Return the (X, Y) coordinate for the center point of the cell that contains the specified text.  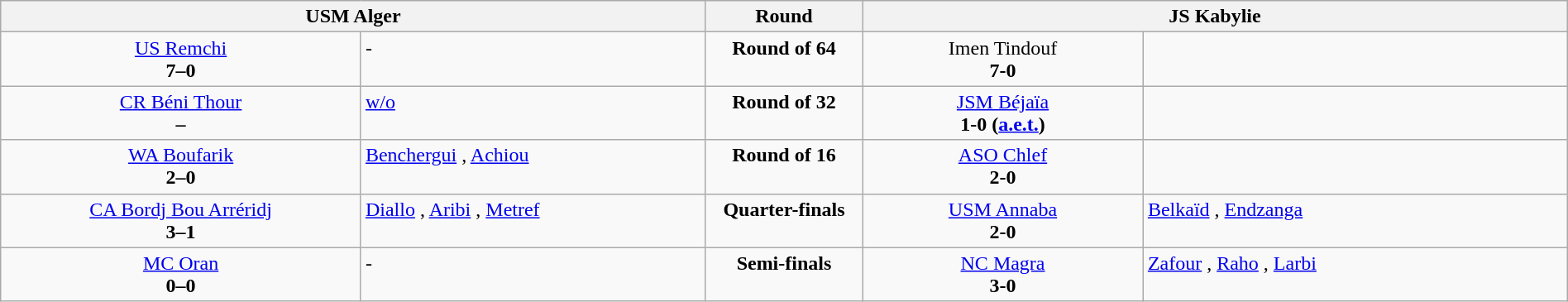
JSM Béjaïa 1-0 (a.e.t.) (1003, 113)
Quarter-finals (784, 220)
NC Magra 3-0 (1003, 275)
Imen Tindouf 7-0 (1003, 60)
JS Kabylie (1216, 17)
WA Boufarik 2–0 (181, 167)
Round of 32 (784, 113)
Benchergui , Achiou (533, 167)
Round (784, 17)
Semi-finals (784, 275)
Zafour , Raho , Larbi (1355, 275)
Diallo , Aribi , Metref (533, 220)
ASO Chlef 2-0 (1003, 167)
CR Béni Thour – (181, 113)
US Remchi 7–0 (181, 60)
CA Bordj Bou Arréridj 3–1 (181, 220)
w/o (533, 113)
Round of 64 (784, 60)
Round of 16 (784, 167)
MC Oran 0–0 (181, 275)
USM Alger (353, 17)
USM Annaba 2-0 (1003, 220)
Belkaïd , Endzanga (1355, 220)
